Output the [X, Y] coordinate of the center of the cell containing the given text.  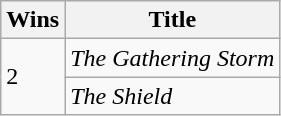
Wins [33, 20]
The Gathering Storm [172, 58]
Title [172, 20]
The Shield [172, 96]
2 [33, 77]
